Extract the [X, Y] coordinate from the center of the cell holding the provided text.  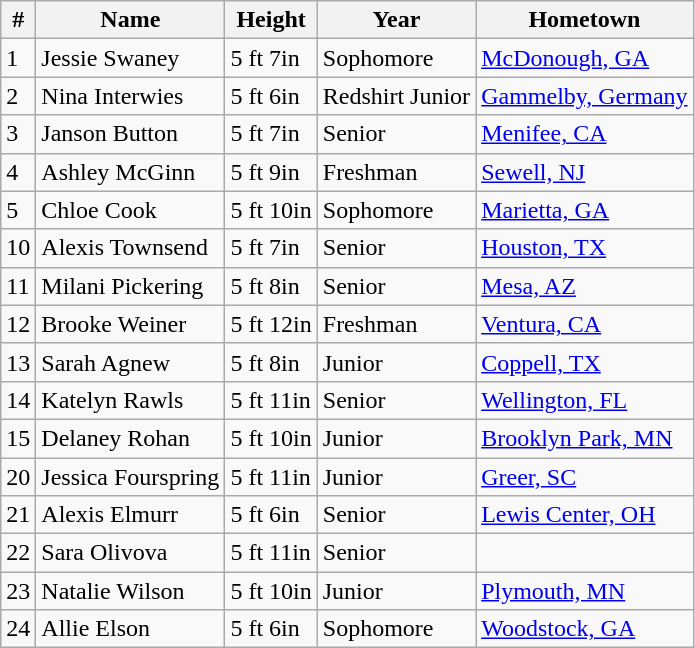
12 [18, 324]
Mesa, AZ [584, 286]
21 [18, 515]
Name [130, 20]
Nina Interwies [130, 96]
Sarah Agnew [130, 362]
Hometown [584, 20]
10 [18, 248]
Allie Elson [130, 629]
Jessie Swaney [130, 58]
Katelyn Rawls [130, 400]
Natalie Wilson [130, 591]
13 [18, 362]
5 [18, 210]
Ashley McGinn [130, 172]
Plymouth, MN [584, 591]
14 [18, 400]
Greer, SC [584, 477]
Wellington, FL [584, 400]
Height [271, 20]
Milani Pickering [130, 286]
15 [18, 438]
Delaney Rohan [130, 438]
1 [18, 58]
Houston, TX [584, 248]
3 [18, 134]
# [18, 20]
Menifee, CA [584, 134]
20 [18, 477]
Jessica Fourspring [130, 477]
Alexis Elmurr [130, 515]
Janson Button [130, 134]
11 [18, 286]
Woodstock, GA [584, 629]
22 [18, 553]
4 [18, 172]
Sewell, NJ [584, 172]
Coppell, TX [584, 362]
Gammelby, Germany [584, 96]
24 [18, 629]
Lewis Center, OH [584, 515]
5 ft 9in [271, 172]
2 [18, 96]
Year [396, 20]
Alexis Townsend [130, 248]
5 ft 12in [271, 324]
Redshirt Junior [396, 96]
Chloe Cook [130, 210]
McDonough, GA [584, 58]
Marietta, GA [584, 210]
Brooke Weiner [130, 324]
Brooklyn Park, MN [584, 438]
23 [18, 591]
Ventura, CA [584, 324]
Sara Olivova [130, 553]
